Extract the (x, y) coordinate from the center of the cell holding the provided text.  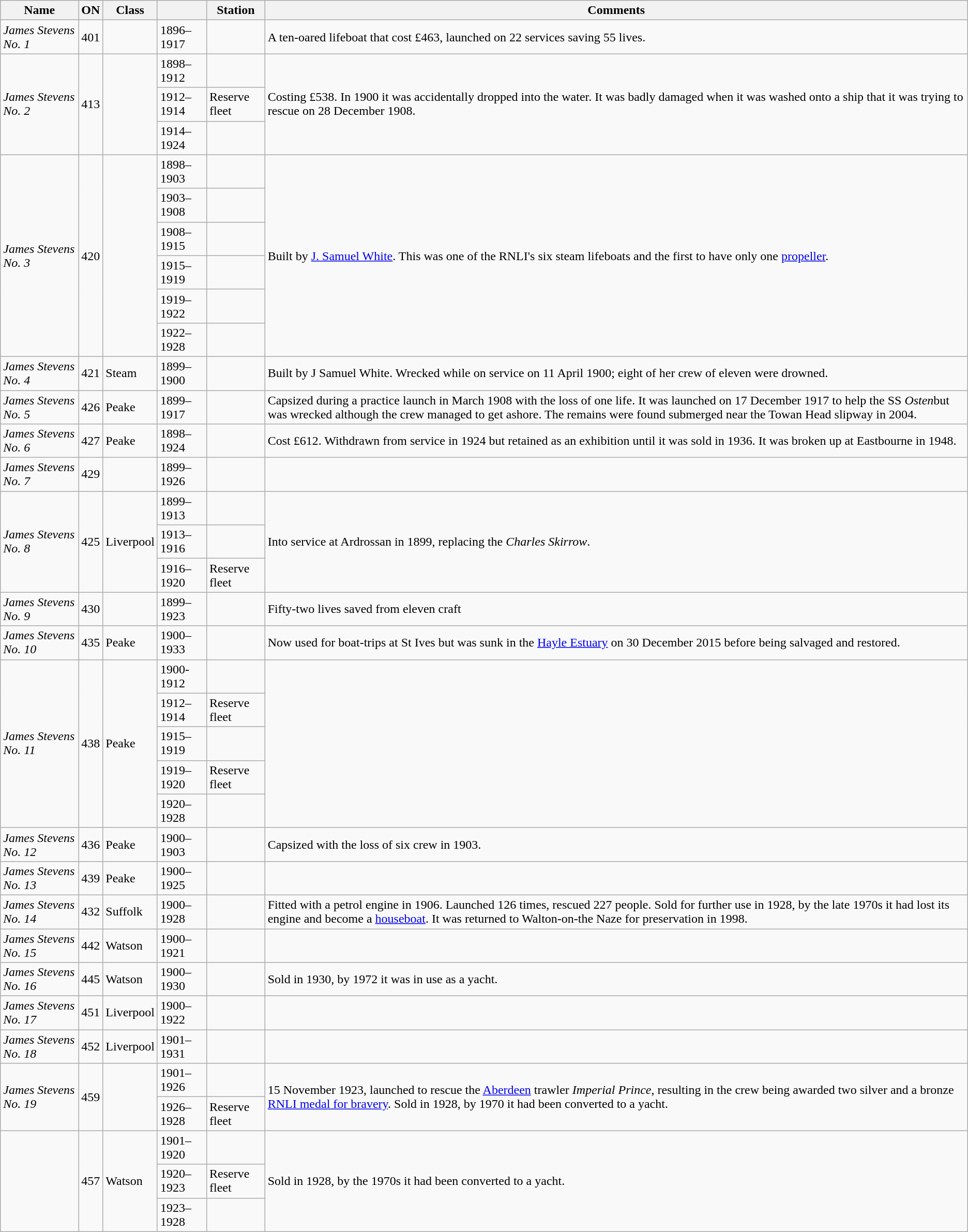
1919–1922 (182, 306)
James Stevens No. 18 (39, 1047)
Comments (616, 10)
432 (91, 911)
James Stevens No. 2 (39, 104)
435 (91, 642)
James Stevens No. 16 (39, 980)
Cost £612. Withdrawn from service in 1924 but retained as an exhibition until it was sold in 1936. It was broken up at Eastbourne in 1948. (616, 441)
Suffolk (130, 911)
James Stevens No. 4 (39, 373)
James Stevens No. 1 (39, 37)
Capsized with the loss of six crew in 1903. (616, 844)
436 (91, 844)
Name (39, 10)
1898–1912 (182, 70)
James Stevens No. 19 (39, 1097)
1899–1926 (182, 475)
Sold in 1928, by the 1970s it had been converted to a yacht. (616, 1181)
439 (91, 878)
401 (91, 37)
420 (91, 256)
1903–1908 (182, 205)
1896–1917 (182, 37)
James Stevens No. 6 (39, 441)
1901–1926 (182, 1080)
James Stevens No. 7 (39, 475)
James Stevens No. 17 (39, 1013)
Sold in 1930, by 1972 it was in use as a yacht. (616, 980)
Steam (130, 373)
Built by J Samuel White. Wrecked while on service on 11 April 1900; eight of her crew of eleven were drowned. (616, 373)
James Stevens No. 10 (39, 642)
Into service at Ardrossan in 1899, replacing the Charles Skirrow. (616, 542)
1916–1920 (182, 575)
1900–1903 (182, 844)
459 (91, 1097)
1900–1930 (182, 980)
James Stevens No. 12 (39, 844)
1900–1928 (182, 911)
1900–1921 (182, 945)
1919–1920 (182, 777)
1914–1924 (182, 138)
James Stevens No. 13 (39, 878)
James Stevens No. 8 (39, 542)
James Stevens No. 9 (39, 609)
1899–1913 (182, 508)
1898–1924 (182, 441)
Now used for boat-trips at St Ives but was sunk in the Hayle Estuary on 30 December 2015 before being salvaged and restored. (616, 642)
1926–1928 (182, 1114)
457 (91, 1181)
1899–1923 (182, 609)
452 (91, 1047)
1923–1928 (182, 1214)
Station (236, 10)
1899–1917 (182, 407)
James Stevens No. 15 (39, 945)
1920–1923 (182, 1181)
1900-1912 (182, 677)
1913–1916 (182, 542)
James Stevens No. 5 (39, 407)
Built by J. Samuel White. This was one of the RNLI's six steam lifeboats and the first to have only one propeller. (616, 256)
425 (91, 542)
442 (91, 945)
429 (91, 475)
A ten-oared lifeboat that cost £463, launched on 22 services saving 55 lives. (616, 37)
1922–1928 (182, 339)
James Stevens No. 11 (39, 744)
ON (91, 10)
James Stevens No. 3 (39, 256)
445 (91, 980)
Fifty-two lives saved from eleven craft (616, 609)
1899–1900 (182, 373)
413 (91, 104)
1900–1922 (182, 1013)
426 (91, 407)
427 (91, 441)
421 (91, 373)
1898–1903 (182, 172)
1908–1915 (182, 239)
1900–1933 (182, 642)
1900–1925 (182, 878)
James Stevens No. 14 (39, 911)
438 (91, 744)
Class (130, 10)
451 (91, 1013)
430 (91, 609)
1920–1928 (182, 811)
1901–1920 (182, 1147)
1901–1931 (182, 1047)
